For the text-containing cell, return its midpoint in (x, y) coordinate format. 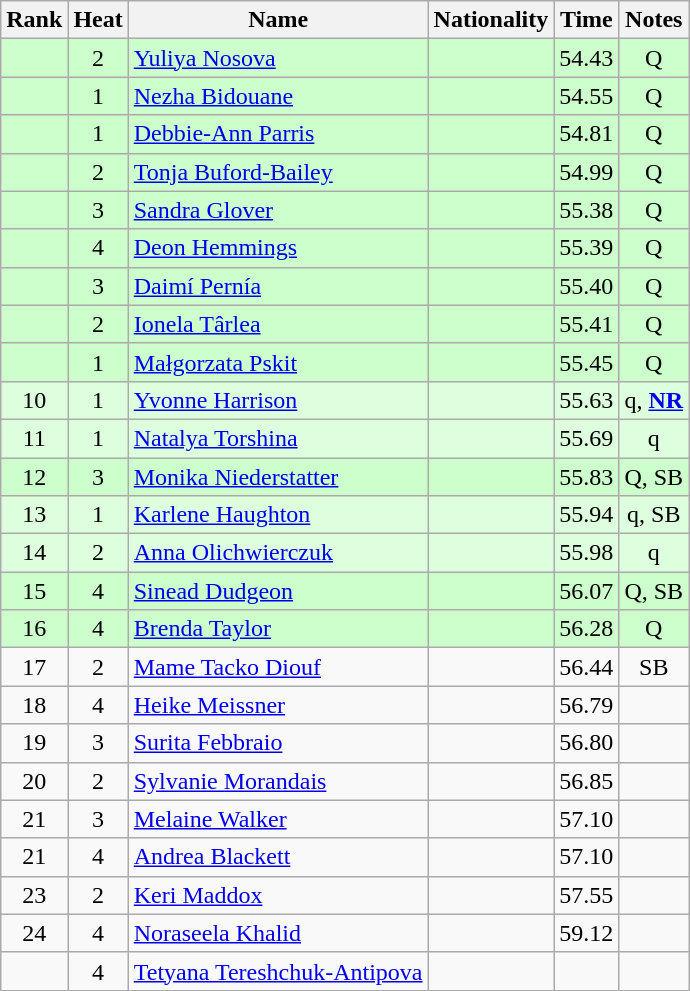
Deon Hemmings (278, 248)
14 (34, 553)
Yuliya Nosova (278, 58)
Anna Olichwierczuk (278, 553)
Sinead Dudgeon (278, 591)
54.99 (586, 172)
56.28 (586, 629)
55.40 (586, 286)
59.12 (586, 933)
Nezha Bidouane (278, 96)
Ionela Târlea (278, 324)
Nationality (491, 20)
Melaine Walker (278, 819)
54.55 (586, 96)
Tetyana Tereshchuk-Antipova (278, 971)
SB (654, 667)
24 (34, 933)
Notes (654, 20)
20 (34, 781)
11 (34, 438)
Keri Maddox (278, 895)
q, SB (654, 515)
55.39 (586, 248)
Brenda Taylor (278, 629)
Małgorzata Pskit (278, 362)
56.44 (586, 667)
55.98 (586, 553)
56.07 (586, 591)
Mame Tacko Diouf (278, 667)
13 (34, 515)
19 (34, 743)
Sylvanie Morandais (278, 781)
Heat (98, 20)
56.79 (586, 705)
56.80 (586, 743)
Heike Meissner (278, 705)
Noraseela Khalid (278, 933)
17 (34, 667)
12 (34, 477)
18 (34, 705)
Andrea Blackett (278, 857)
Time (586, 20)
Debbie-Ann Parris (278, 134)
Tonja Buford-Bailey (278, 172)
55.63 (586, 400)
54.81 (586, 134)
Sandra Glover (278, 210)
15 (34, 591)
55.45 (586, 362)
54.43 (586, 58)
10 (34, 400)
Natalya Torshina (278, 438)
Karlene Haughton (278, 515)
56.85 (586, 781)
Surita Febbraio (278, 743)
q, NR (654, 400)
Yvonne Harrison (278, 400)
55.83 (586, 477)
55.69 (586, 438)
55.94 (586, 515)
57.55 (586, 895)
Rank (34, 20)
23 (34, 895)
Monika Niederstatter (278, 477)
55.41 (586, 324)
Name (278, 20)
Daimí Pernía (278, 286)
16 (34, 629)
55.38 (586, 210)
